Determine the [X, Y] coordinate at the center of the cell enclosing the given text.  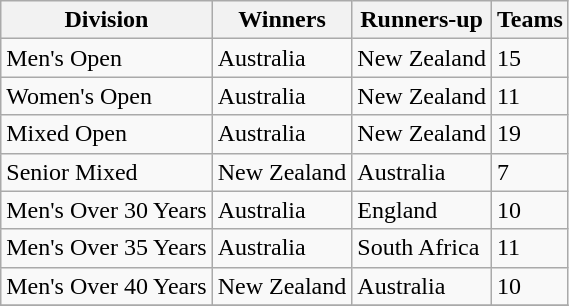
Men's Open [106, 58]
Women's Open [106, 96]
Senior Mixed [106, 172]
19 [530, 134]
Men's Over 30 Years [106, 210]
Division [106, 20]
Teams [530, 20]
Men's Over 40 Years [106, 286]
South Africa [422, 248]
7 [530, 172]
Winners [282, 20]
15 [530, 58]
Men's Over 35 Years [106, 248]
Mixed Open [106, 134]
England [422, 210]
Runners-up [422, 20]
